From the cell containing the given text, extract its center point as [X, Y] coordinate. 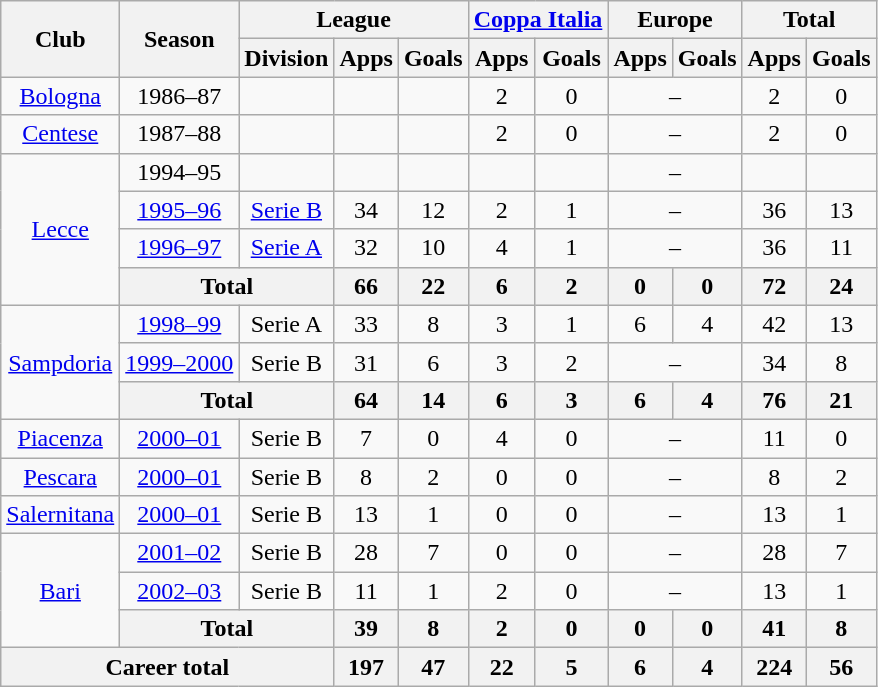
12 [433, 210]
64 [366, 400]
Centese [60, 134]
Career total [168, 667]
21 [841, 400]
Europe [675, 20]
72 [774, 286]
32 [366, 248]
1998–99 [180, 324]
League [354, 20]
47 [433, 667]
Pescara [60, 477]
41 [774, 629]
31 [366, 362]
Coppa Italia [538, 20]
2002–03 [180, 591]
1987–88 [180, 134]
10 [433, 248]
2001–02 [180, 553]
1996–97 [180, 248]
1999–2000 [180, 362]
Division [286, 58]
1995–96 [180, 210]
56 [841, 667]
Bologna [60, 96]
Club [60, 39]
1994–95 [180, 172]
197 [366, 667]
14 [433, 400]
66 [366, 286]
42 [774, 324]
224 [774, 667]
Piacenza [60, 438]
33 [366, 324]
Bari [60, 591]
Salernitana [60, 515]
Lecce [60, 229]
1986–87 [180, 96]
Sampdoria [60, 362]
5 [572, 667]
24 [841, 286]
76 [774, 400]
39 [366, 629]
Season [180, 39]
